Provide the (X, Y) coordinate of the cell's center where the given text is located.  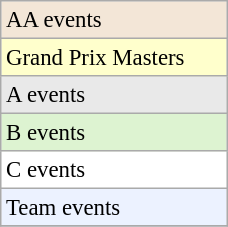
B events (114, 133)
Grand Prix Masters (114, 58)
A events (114, 95)
C events (114, 170)
AA events (114, 20)
Team events (114, 208)
